Extract the [x, y] coordinate from the center of the cell holding the provided text.  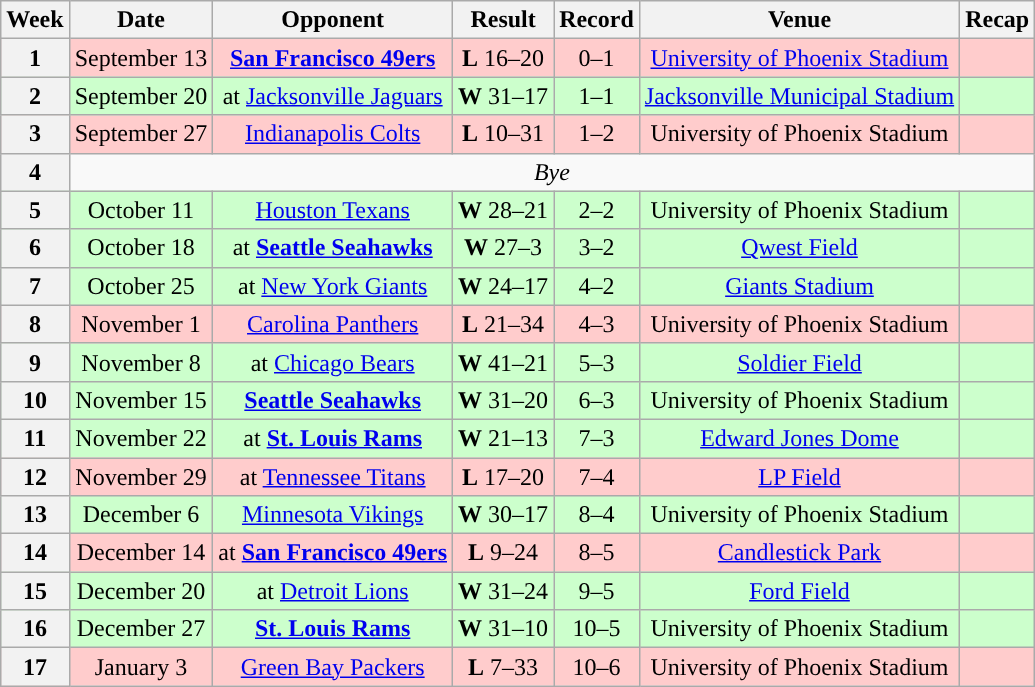
8–5 [597, 553]
1–2 [597, 134]
9–5 [597, 591]
13 [35, 515]
4 [35, 172]
Date [141, 20]
16 [35, 629]
Week [35, 20]
W 41–21 [504, 362]
7–4 [597, 477]
W 31–10 [504, 629]
10–5 [597, 629]
November 1 [141, 324]
2–2 [597, 210]
W 21–13 [504, 438]
W 31–24 [504, 591]
10 [35, 400]
6–3 [597, 400]
3–2 [597, 248]
Opponent [333, 20]
4–2 [597, 286]
Venue [799, 20]
9 [35, 362]
17 [35, 667]
Indianapolis Colts [333, 134]
L 10–31 [504, 134]
October 18 [141, 248]
15 [35, 591]
Result [504, 20]
at Jacksonville Jaguars [333, 96]
L 16–20 [504, 58]
Recap [998, 20]
1–1 [597, 96]
at Detroit Lions [333, 591]
Carolina Panthers [333, 324]
Seattle Seahawks [333, 400]
5–3 [597, 362]
November 15 [141, 400]
W 31–20 [504, 400]
December 6 [141, 515]
at Seattle Seahawks [333, 248]
September 20 [141, 96]
14 [35, 553]
W 30–17 [504, 515]
at San Francisco 49ers [333, 553]
10–6 [597, 667]
W 28–21 [504, 210]
1 [35, 58]
L 17–20 [504, 477]
Jacksonville Municipal Stadium [799, 96]
St. Louis Rams [333, 629]
Candlestick Park [799, 553]
Edward Jones Dome [799, 438]
November 29 [141, 477]
Qwest Field [799, 248]
at Chicago Bears [333, 362]
Giants Stadium [799, 286]
7 [35, 286]
0–1 [597, 58]
October 25 [141, 286]
September 27 [141, 134]
December 27 [141, 629]
2 [35, 96]
January 3 [141, 667]
3 [35, 134]
LP Field [799, 477]
12 [35, 477]
Ford Field [799, 591]
6 [35, 248]
at St. Louis Rams [333, 438]
L 9–24 [504, 553]
Record [597, 20]
L 7–33 [504, 667]
Minnesota Vikings [333, 515]
W 27–3 [504, 248]
November 8 [141, 362]
4–3 [597, 324]
W 24–17 [504, 286]
5 [35, 210]
November 22 [141, 438]
11 [35, 438]
Soldier Field [799, 362]
7–3 [597, 438]
San Francisco 49ers [333, 58]
at New York Giants [333, 286]
L 21–34 [504, 324]
Green Bay Packers [333, 667]
8 [35, 324]
December 20 [141, 591]
8–4 [597, 515]
December 14 [141, 553]
at Tennessee Titans [333, 477]
W 31–17 [504, 96]
Houston Texans [333, 210]
Bye [552, 172]
September 13 [141, 58]
October 11 [141, 210]
